For the text-containing cell, return its midpoint in (X, Y) coordinate format. 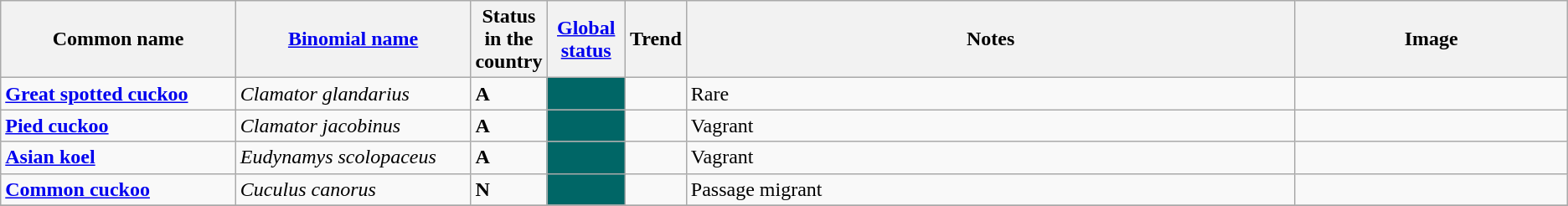
Clamator jacobinus (353, 126)
Status in the country (509, 39)
Cuculus canorus (353, 189)
Passage migrant (990, 189)
Asian koel (119, 157)
N (509, 189)
Image (1431, 39)
Clamator glandarius (353, 94)
Eudynamys scolopaceus (353, 157)
Pied cuckoo (119, 126)
Common name (119, 39)
Notes (990, 39)
Trend (655, 39)
Great spotted cuckoo (119, 94)
Common cuckoo (119, 189)
Global status (586, 39)
Binomial name (353, 39)
Rare (990, 94)
